From the cell containing the given text, extract its center point as (X, Y) coordinate. 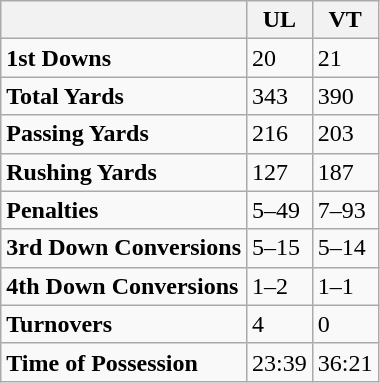
Rushing Yards (124, 172)
4th Down Conversions (124, 286)
5–15 (280, 248)
21 (345, 58)
VT (345, 20)
7–93 (345, 210)
5–14 (345, 248)
Penalties (124, 210)
1–1 (345, 286)
Time of Possession (124, 362)
127 (280, 172)
343 (280, 96)
4 (280, 324)
1st Downs (124, 58)
1–2 (280, 286)
390 (345, 96)
216 (280, 134)
Total Yards (124, 96)
0 (345, 324)
203 (345, 134)
36:21 (345, 362)
187 (345, 172)
23:39 (280, 362)
20 (280, 58)
5–49 (280, 210)
Passing Yards (124, 134)
Turnovers (124, 324)
UL (280, 20)
3rd Down Conversions (124, 248)
